Detect which cell encompasses the target text, then output its (x, y) center coordinate. 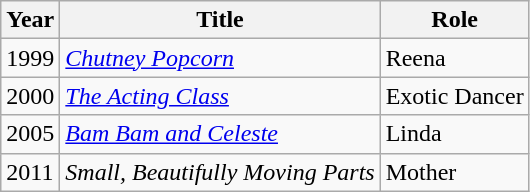
The Acting Class (220, 96)
Linda (454, 134)
2011 (30, 172)
1999 (30, 58)
Chutney Popcorn (220, 58)
2005 (30, 134)
Bam Bam and Celeste (220, 134)
Role (454, 20)
Exotic Dancer (454, 96)
Small, Beautifully Moving Parts (220, 172)
Year (30, 20)
Mother (454, 172)
Title (220, 20)
Reena (454, 58)
2000 (30, 96)
